Capture the cell that displays the provided text and extract its [X, Y] central coordinate. 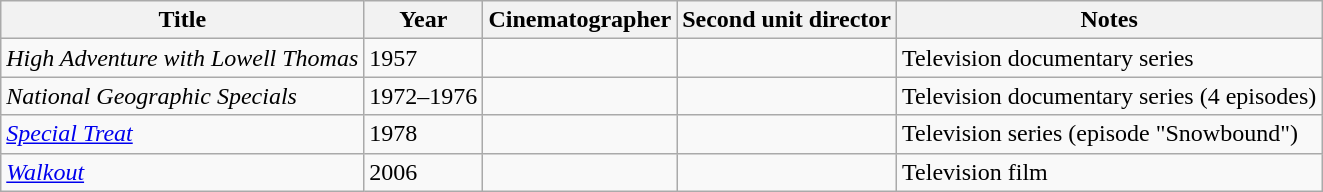
1978 [424, 134]
Year [424, 20]
Notes [1110, 20]
Second unit director [787, 20]
Walkout [182, 172]
High Adventure with Lowell Thomas [182, 58]
1972–1976 [424, 96]
Television documentary series (4 episodes) [1110, 96]
Television series (episode "Snowbound") [1110, 134]
2006 [424, 172]
Television documentary series [1110, 58]
Special Treat [182, 134]
Television film [1110, 172]
Cinematographer [580, 20]
National Geographic Specials [182, 96]
1957 [424, 58]
Title [182, 20]
